Output the (x, y) coordinate of the center of the cell containing the given text.  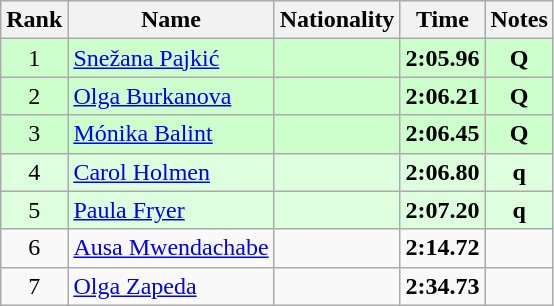
2:06.45 (442, 134)
4 (34, 172)
1 (34, 58)
Name (171, 20)
Nationality (337, 20)
5 (34, 210)
Olga Zapeda (171, 286)
Paula Fryer (171, 210)
2:05.96 (442, 58)
7 (34, 286)
Mónika Balint (171, 134)
2:06.80 (442, 172)
Ausa Mwendachabe (171, 248)
Rank (34, 20)
2:07.20 (442, 210)
Carol Holmen (171, 172)
2:06.21 (442, 96)
3 (34, 134)
Notes (519, 20)
Olga Burkanova (171, 96)
2:14.72 (442, 248)
2 (34, 96)
Snežana Pajkić (171, 58)
2:34.73 (442, 286)
6 (34, 248)
Time (442, 20)
